Detect which cell encompasses the target text, then output its (X, Y) center coordinate. 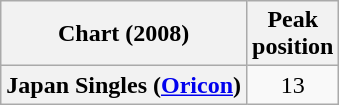
13 (293, 85)
Chart (2008) (124, 34)
Peakposition (293, 34)
Japan Singles (Oricon) (124, 85)
